Pinpoint the cell where the given text exists, returning its [X, Y] midpoint coordinate. 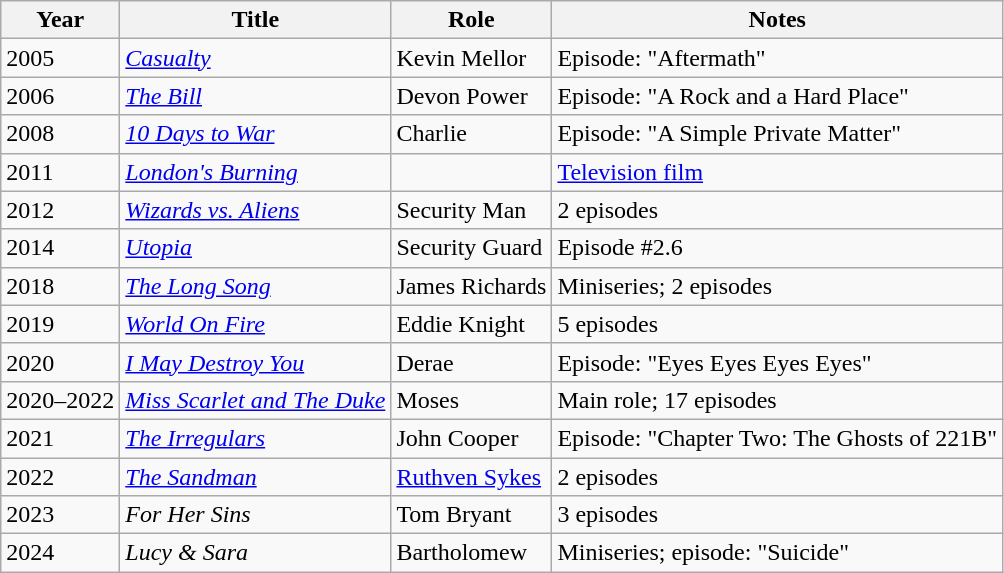
Wizards vs. Aliens [256, 210]
Miniseries; 2 episodes [778, 286]
James Richards [472, 286]
Eddie Knight [472, 324]
2024 [60, 553]
The Bill [256, 96]
World On Fire [256, 324]
Episode: "A Simple Private Matter" [778, 134]
Kevin Mellor [472, 58]
Episode: "Eyes Eyes Eyes Eyes" [778, 362]
2021 [60, 438]
Episode: "Aftermath" [778, 58]
2020–2022 [60, 400]
Devon Power [472, 96]
10 Days to War [256, 134]
2018 [60, 286]
Episode: "Chapter Two: The Ghosts of 221B" [778, 438]
For Her Sins [256, 515]
Main role; 17 episodes [778, 400]
Bartholomew [472, 553]
The Long Song [256, 286]
2022 [60, 477]
5 episodes [778, 324]
Episode #2.6 [778, 248]
Casualty [256, 58]
London's Burning [256, 172]
Derae [472, 362]
Utopia [256, 248]
Television film [778, 172]
Lucy & Sara [256, 553]
2019 [60, 324]
John Cooper [472, 438]
2014 [60, 248]
Security Guard [472, 248]
I May Destroy You [256, 362]
2012 [60, 210]
Security Man [472, 210]
Tom Bryant [472, 515]
2006 [60, 96]
Year [60, 20]
2011 [60, 172]
2023 [60, 515]
2008 [60, 134]
Title [256, 20]
Notes [778, 20]
Miss Scarlet and The Duke [256, 400]
Ruthven Sykes [472, 477]
The Sandman [256, 477]
Role [472, 20]
Miniseries; episode: "Suicide" [778, 553]
The Irregulars [256, 438]
2005 [60, 58]
Moses [472, 400]
Charlie [472, 134]
2020 [60, 362]
3 episodes [778, 515]
Episode: "A Rock and a Hard Place" [778, 96]
